Return the (X, Y) coordinate for the center point of the cell that contains the specified text.  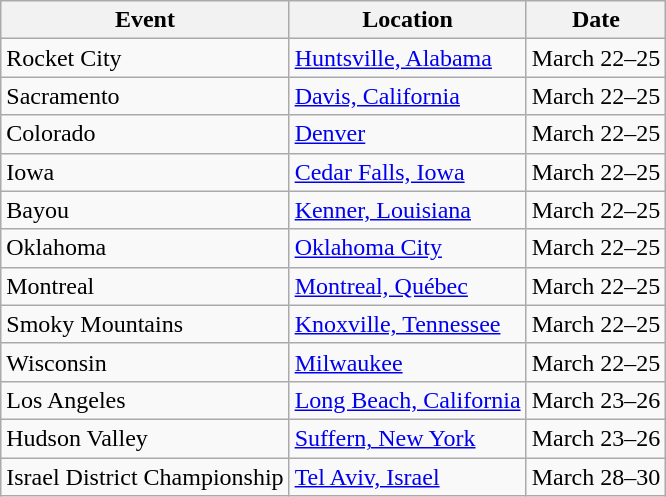
Oklahoma City (408, 248)
Event (145, 20)
Montreal, Québec (408, 286)
Denver (408, 134)
Colorado (145, 134)
Long Beach, California (408, 400)
Location (408, 20)
Israel District Championship (145, 477)
Milwaukee (408, 362)
Suffern, New York (408, 438)
Bayou (145, 210)
Iowa (145, 172)
Sacramento (145, 96)
Los Angeles (145, 400)
Hudson Valley (145, 438)
Smoky Mountains (145, 324)
Huntsville, Alabama (408, 58)
Knoxville, Tennessee (408, 324)
Wisconsin (145, 362)
Kenner, Louisiana (408, 210)
Tel Aviv, Israel (408, 477)
Cedar Falls, Iowa (408, 172)
Date (596, 20)
Oklahoma (145, 248)
Davis, California (408, 96)
Montreal (145, 286)
Rocket City (145, 58)
March 28–30 (596, 477)
